From the cell containing the given text, extract its center point as (X, Y) coordinate. 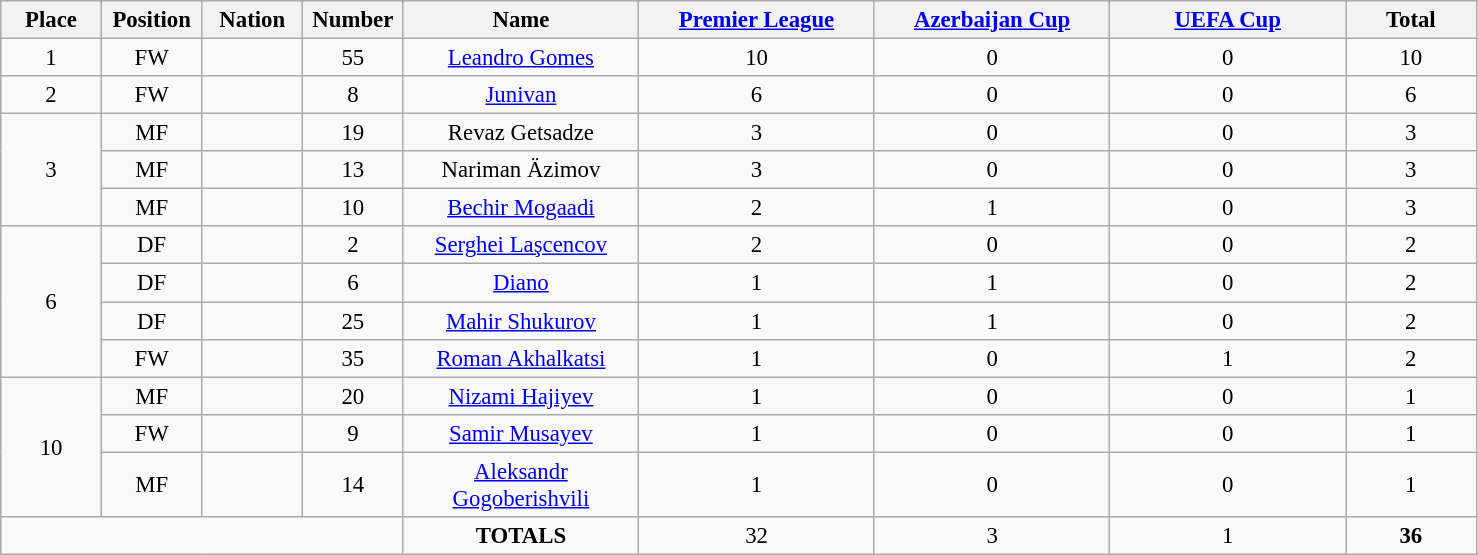
Samir Musayev (521, 433)
UEFA Cup (1228, 20)
Bechir Mogaadi (521, 208)
Junivan (521, 95)
20 (354, 396)
Position (152, 20)
14 (354, 484)
Mahir Shukurov (521, 321)
Number (354, 20)
TOTALS (521, 536)
Nariman Äzimov (521, 170)
Roman Akhalkatsi (521, 358)
Total (1412, 20)
Aleksandr Gogoberishvili (521, 484)
8 (354, 95)
55 (354, 58)
13 (354, 170)
36 (1412, 536)
25 (354, 321)
35 (354, 358)
Nizami Hajiyev (521, 396)
19 (354, 133)
Place (52, 20)
Leandro Gomes (521, 58)
Revaz Getsadze (521, 133)
32 (757, 536)
Premier League (757, 20)
Name (521, 20)
Serghei Laşcencov (521, 245)
Nation (252, 20)
9 (354, 433)
Azerbaijan Cup (992, 20)
Diano (521, 283)
